Extract the (x, y) coordinate from the center of the cell holding the provided text.  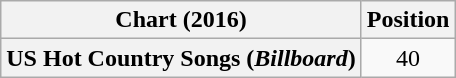
40 (408, 58)
Chart (2016) (181, 20)
Position (408, 20)
US Hot Country Songs (Billboard) (181, 58)
